Locate the cell with the specified text and output its [X, Y] center coordinate. 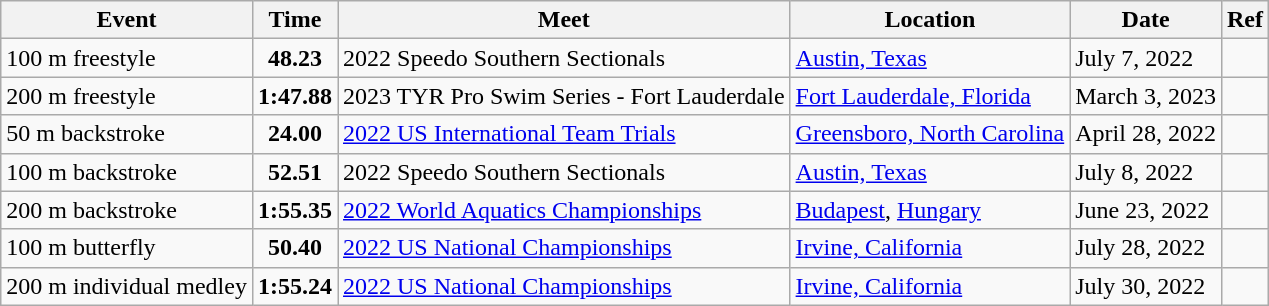
1:47.88 [294, 96]
Time [294, 20]
Greensboro, North Carolina [930, 134]
1:55.24 [294, 286]
March 3, 2023 [1146, 96]
Date [1146, 20]
Ref [1244, 20]
July 30, 2022 [1146, 286]
200 m individual medley [127, 286]
2022 US International Team Trials [564, 134]
200 m freestyle [127, 96]
2022 World Aquatics Championships [564, 210]
July 7, 2022 [1146, 58]
July 28, 2022 [1146, 248]
24.00 [294, 134]
Budapest, Hungary [930, 210]
June 23, 2022 [1146, 210]
52.51 [294, 172]
50 m backstroke [127, 134]
Fort Lauderdale, Florida [930, 96]
100 m freestyle [127, 58]
100 m backstroke [127, 172]
Meet [564, 20]
100 m butterfly [127, 248]
2023 TYR Pro Swim Series - Fort Lauderdale [564, 96]
48.23 [294, 58]
July 8, 2022 [1146, 172]
200 m backstroke [127, 210]
1:55.35 [294, 210]
Location [930, 20]
April 28, 2022 [1146, 134]
Event [127, 20]
50.40 [294, 248]
